Extract the [x, y] coordinate from the center of the cell holding the provided text.  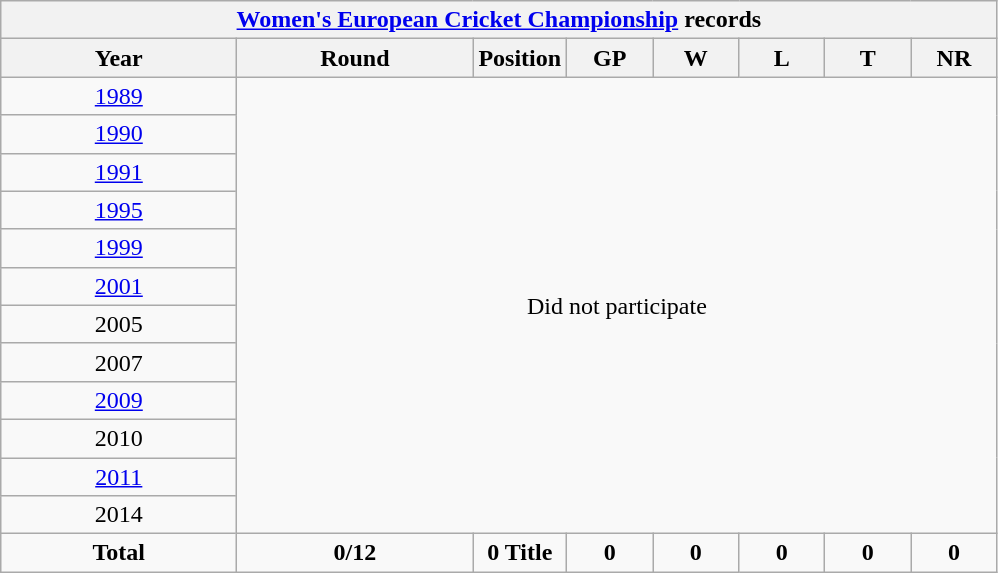
2014 [119, 515]
Women's European Cricket Championship records [499, 20]
GP [610, 58]
Round [355, 58]
NR [954, 58]
Year [119, 58]
2009 [119, 400]
L [782, 58]
2001 [119, 286]
1999 [119, 248]
0 Title [520, 553]
1989 [119, 96]
Did not participate [617, 306]
2011 [119, 477]
Total [119, 553]
1990 [119, 134]
2007 [119, 362]
0/12 [355, 553]
2005 [119, 324]
1991 [119, 172]
1995 [119, 210]
Position [520, 58]
2010 [119, 438]
T [868, 58]
W [696, 58]
